Return (x, y) of the center of cell containing provided text 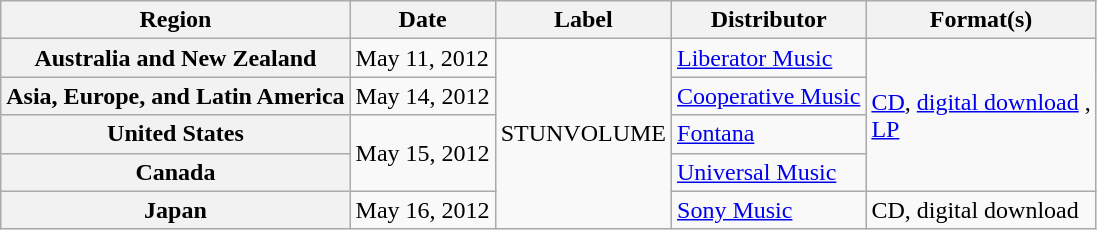
May 14, 2012 (422, 96)
May 15, 2012 (422, 153)
Region (176, 20)
Australia and New Zealand (176, 58)
Japan (176, 210)
May 16, 2012 (422, 210)
United States (176, 134)
Fontana (769, 134)
Universal Music (769, 172)
Canada (176, 172)
Label (583, 20)
CD, digital download ,LP (981, 115)
Date (422, 20)
STUNVOLUME (583, 134)
Sony Music (769, 210)
Asia, Europe, and Latin America (176, 96)
Distributor (769, 20)
May 11, 2012 (422, 58)
Format(s) (981, 20)
CD, digital download (981, 210)
Liberator Music (769, 58)
Cooperative Music (769, 96)
